Determine the (x, y) coordinate at the center of the cell enclosing the given text.  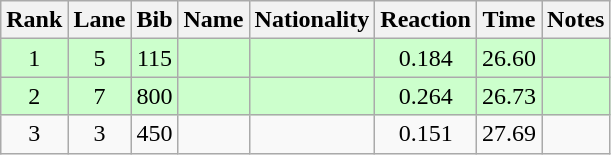
115 (154, 58)
Time (510, 20)
Bib (154, 20)
Name (214, 20)
Notes (576, 20)
Lane (100, 20)
0.184 (426, 58)
26.73 (510, 96)
0.264 (426, 96)
800 (154, 96)
Reaction (426, 20)
7 (100, 96)
1 (34, 58)
2 (34, 96)
0.151 (426, 134)
Nationality (312, 20)
5 (100, 58)
27.69 (510, 134)
Rank (34, 20)
26.60 (510, 58)
450 (154, 134)
